Identify which cell holds the provided text, then report its [X, Y] central coordinate. 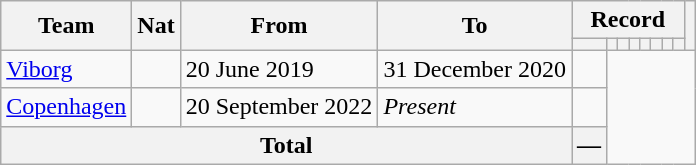
— [590, 145]
Present [475, 107]
20 September 2022 [279, 107]
31 December 2020 [475, 69]
From [279, 26]
Viborg [66, 69]
Team [66, 26]
Total [286, 145]
Nat [156, 26]
20 June 2019 [279, 69]
To [475, 26]
Copenhagen [66, 107]
Record [628, 20]
